Detect which cell encompasses the target text, then output its [x, y] center coordinate. 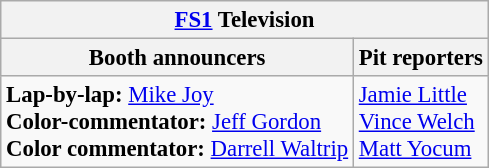
Lap-by-lap: Mike JoyColor-commentator: Jeff GordonColor commentator: Darrell Waltrip [178, 122]
Jamie LittleVince WelchMatt Yocum [420, 122]
Booth announcers [178, 58]
Pit reporters [420, 58]
FS1 Television [245, 20]
